Extract the [x, y] coordinate from the center of the cell holding the provided text.  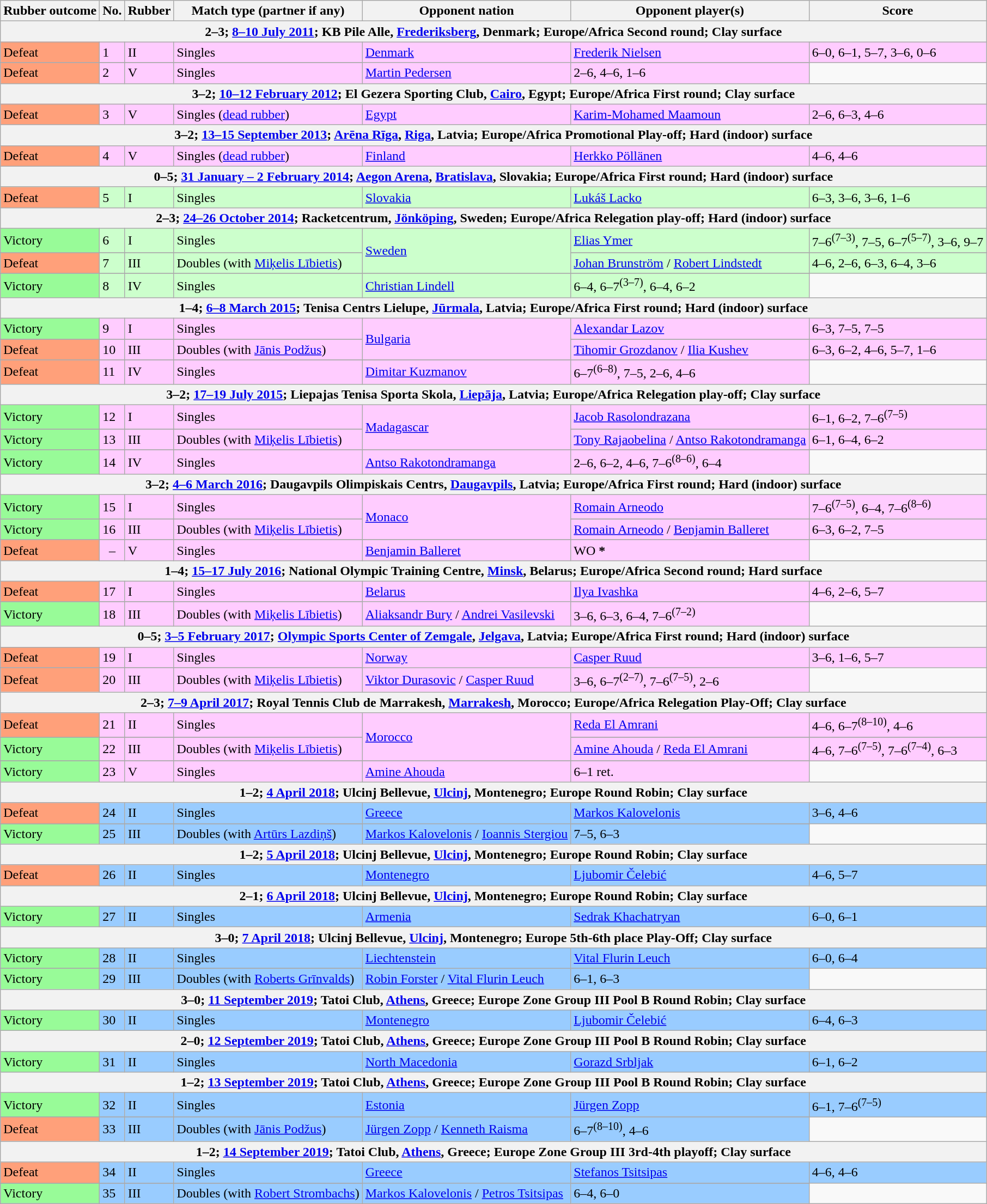
7 [112, 263]
Lukáš Lacko [690, 197]
Rubber [149, 11]
32 [112, 1105]
Jürgen Zopp [690, 1105]
1–2; 13 September 2019; Tatoi Club, Athens, Greece; Europe Zone Group III Pool B Round Robin; Clay surface [493, 1083]
6–3, 6–2, 7–5 [898, 529]
6–3, 7–5, 7–5 [898, 329]
Doubles (with Robert Strombachs) [268, 1193]
3–2; 4–6 March 2016; Daugavpils Olimpiskais Centrs, Daugavpils, Latvia; Europe/Africa First round; Hard (indoor) surface [493, 485]
9 [112, 329]
Liechtenstein [466, 958]
Casper Ruud [690, 657]
No. [112, 11]
Doubles (with Artūrs Lazdiņš) [268, 834]
6–4, 6–3 [898, 1020]
6–1, 7–6(7–5) [898, 1105]
3–6, 6–7(2–7), 7–6(7–5), 2–6 [690, 680]
Karim-Mohamed Maamoun [690, 114]
6–4, 6–7(3–7), 6–4, 6–2 [690, 285]
Antso Rakotondramanga [466, 462]
7–6(7–5), 6–4, 7–6(8–6) [898, 508]
22 [112, 749]
27 [112, 916]
Alexandar Lazov [690, 329]
Reda El Amrani [690, 725]
Egypt [466, 114]
2–0; 12 September 2019; Tatoi Club, Athens, Greece; Europe Zone Group III Pool B Round Robin; Clay surface [493, 1041]
3–6, 1–6, 5–7 [898, 657]
4–6, 7–6(7–5), 7–6(7–4), 6–3 [898, 749]
6–1 ret. [690, 772]
Herkko Pöllänen [690, 156]
6–7(6–8), 7–5, 2–6, 4–6 [690, 372]
10 [112, 350]
6–3, 6–2, 4–6, 5–7, 1–6 [898, 350]
Sweden [466, 250]
Amine Ahouda [466, 772]
Norway [466, 657]
Markos Kalovelonis [690, 813]
6–7(8–10), 4–6 [690, 1129]
Vital Flurin Leuch [690, 958]
Ilya Ivashka [690, 591]
25 [112, 834]
14 [112, 462]
6–1, 6–4, 6–2 [898, 439]
Estonia [466, 1105]
Gorazd Srbljak [690, 1062]
Benjamin Balleret [466, 550]
28 [112, 958]
Denmark [466, 52]
Christian Lindell [466, 285]
Elias Ymer [690, 241]
1–4; 6–8 March 2015; Tenisa Centrs Lielupe, Jūrmala, Latvia; Europe/Africa First round; Hard (indoor) surface [493, 308]
2–6, 6–2, 4–6, 7–6(8–6), 6–4 [690, 462]
1–2; 14 September 2019; Tatoi Club, Athens, Greece; Europe Zone Group III 3rd-4th playoff; Clay surface [493, 1152]
21 [112, 725]
3–6, 4–6 [898, 813]
North Macedonia [466, 1062]
Finland [466, 156]
Amine Ahouda / Reda El Amrani [690, 749]
Jürgen Zopp / Kenneth Raisma [466, 1129]
1 [112, 52]
Dimitar Kuzmanov [466, 372]
12 [112, 417]
1–4; 15–17 July 2016; National Olympic Training Centre, Minsk, Belarus; Europe/Africa Second round; Hard surface [493, 571]
2–6, 6–3, 4–6 [898, 114]
11 [112, 372]
Robin Forster / Vital Flurin Leuch [466, 979]
1–2; 5 April 2018; Ulcinj Bellevue, Ulcinj, Montenegro; Europe Round Robin; Clay surface [493, 854]
Opponent player(s) [690, 11]
2 [112, 73]
6–0, 6–1 [898, 916]
2–3; 7–9 April 2017; Royal Tennis Club de Marrakesh, Marrakesh, Morocco; Europe/Africa Relegation Play-Off; Clay surface [493, 702]
23 [112, 772]
0–5; 31 January – 2 February 2014; Aegon Arena, Bratislava, Slovakia; Europe/Africa First round; Hard (indoor) surface [493, 176]
7–5, 6–3 [690, 834]
Monaco [466, 517]
Sedrak Khachatryan [690, 916]
Markos Kalovelonis / Petros Tsitsipas [466, 1193]
Stefanos Tsitsipas [690, 1172]
26 [112, 875]
– [112, 550]
1–2; 4 April 2018; Ulcinj Bellevue, Ulcinj, Montenegro; Europe Round Robin; Clay surface [493, 792]
35 [112, 1193]
6–1, 6–2, 7–6(7–5) [898, 417]
4–6, 6–7(8–10), 4–6 [898, 725]
Bulgaria [466, 339]
34 [112, 1172]
3–0; 7 April 2018; Ulcinj Bellevue, Ulcinj, Montenegro; Europe 5th-6th place Play-Off; Clay surface [493, 937]
6–3, 3–6, 3–6, 1–6 [898, 197]
3–2; 13–15 September 2013; Arēna Rīga, Riga, Latvia; Europe/Africa Promotional Play-off; Hard (indoor) surface [493, 135]
16 [112, 529]
Romain Arneodo [690, 508]
Armenia [466, 916]
Rubber outcome [50, 11]
17 [112, 591]
2–1; 6 April 2018; Ulcinj Bellevue, Ulcinj, Montenegro; Europe Round Robin; Clay surface [493, 896]
6–0, 6–1, 5–7, 3–6, 0–6 [898, 52]
Frederik Nielsen [690, 52]
Match type (partner if any) [268, 11]
4–6, 2–6, 5–7 [898, 591]
6–1, 6–2 [898, 1062]
6–4, 6–0 [690, 1193]
Viktor Durasovic / Casper Ruud [466, 680]
Opponent nation [466, 11]
4–6, 5–7 [898, 875]
13 [112, 439]
Romain Arneodo / Benjamin Balleret [690, 529]
19 [112, 657]
Tihomir Grozdanov / Ilia Kushev [690, 350]
0–5; 3–5 February 2017; Olympic Sports Center of Zemgale, Jelgava, Latvia; Europe/Africa First round; Hard (indoor) surface [493, 637]
2–3; 8–10 July 2011; KB Pile Alle, Frederiksberg, Denmark; Europe/Africa Second round; Clay surface [493, 32]
Tony Rajaobelina / Antso Rakotondramanga [690, 439]
3–2; 17–19 July 2015; Liepajas Tenisa Sporta Skola, Liepāja, Latvia; Europe/Africa Relegation play-off; Clay surface [493, 394]
8 [112, 285]
Johan Brunström / Robert Lindstedt [690, 263]
6 [112, 241]
Aliaksandr Bury / Andrei Vasilevski [466, 614]
Doubles (with Roberts Grīnvalds) [268, 979]
2–3; 24–26 October 2014; Racketcentrum, Jönköping, Sweden; Europe/Africa Relegation play-off; Hard (indoor) surface [493, 218]
6–0, 6–4 [898, 958]
3–6, 6–3, 6–4, 7–6(7–2) [690, 614]
Belarus [466, 591]
20 [112, 680]
29 [112, 979]
7–6(7–3), 7–5, 6–7(5–7), 3–6, 9–7 [898, 241]
WO * [690, 550]
Score [898, 11]
3 [112, 114]
3–0; 11 September 2019; Tatoi Club, Athens, Greece; Europe Zone Group III Pool B Round Robin; Clay surface [493, 1000]
4 [112, 156]
Morocco [466, 737]
Jacob Rasolondrazana [690, 417]
2–6, 4–6, 1–6 [690, 73]
Madagascar [466, 427]
Markos Kalovelonis / Ioannis Stergiou [466, 834]
5 [112, 197]
31 [112, 1062]
30 [112, 1020]
18 [112, 614]
15 [112, 508]
4–6, 2–6, 6–3, 6–4, 3–6 [898, 263]
24 [112, 813]
Martin Pedersen [466, 73]
33 [112, 1129]
3–2; 10–12 February 2012; El Gezera Sporting Club, Cairo, Egypt; Europe/Africa First round; Clay surface [493, 94]
Slovakia [466, 197]
6–1, 6–3 [690, 979]
